Search for the cell housing the specified text and yield its (x, y) center coordinate. 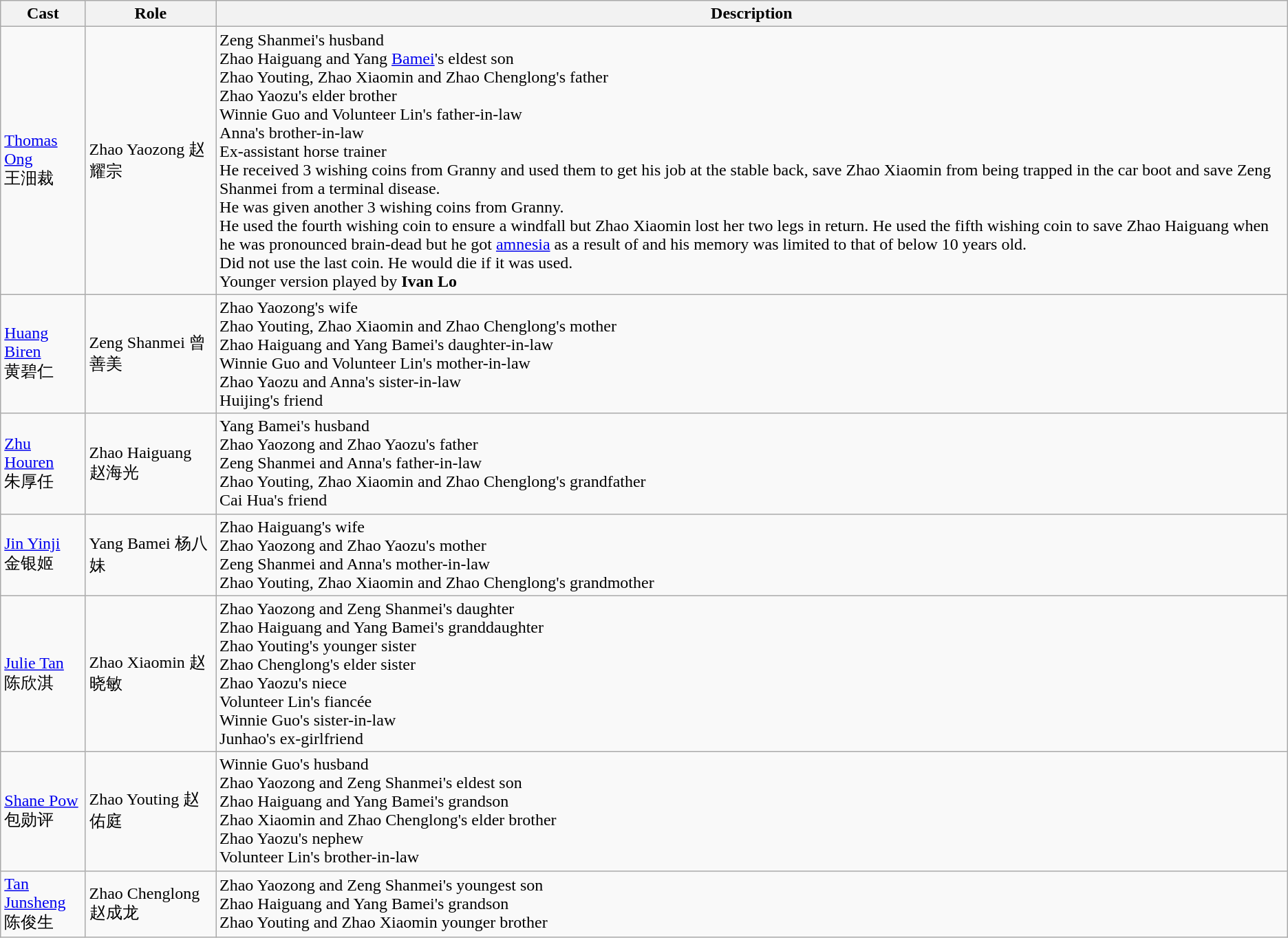
Cast (43, 14)
Zhao Haiguang 赵海光 (151, 463)
Zeng Shanmei 曾善美 (151, 353)
Julie Tan 陈欣淇 (43, 674)
Huang Biren 黄碧仁 (43, 353)
Zhao Yaozong and Zeng Shanmei's youngest son Zhao Haiguang and Yang Bamei's grandson Zhao Youting and Zhao Xiaomin younger brother (752, 904)
Zhao Chenglong 赵成龙 (151, 904)
Jin Yinji 金银姬 (43, 554)
Zhu Houren 朱厚任 (43, 463)
Yang Bamei 杨八妹 (151, 554)
Shane Pow 包勋评 (43, 811)
Role (151, 14)
Tan Junsheng 陈俊生 (43, 904)
Zhao Xiaomin 赵晓敏 (151, 674)
Zhao Youting 赵佑庭 (151, 811)
Description (752, 14)
Zhao Yaozong 赵耀宗 (151, 161)
Thomas Ong 王沺裁 (43, 161)
